Provide the (X, Y) coordinate of the cell's center where the given text is located.  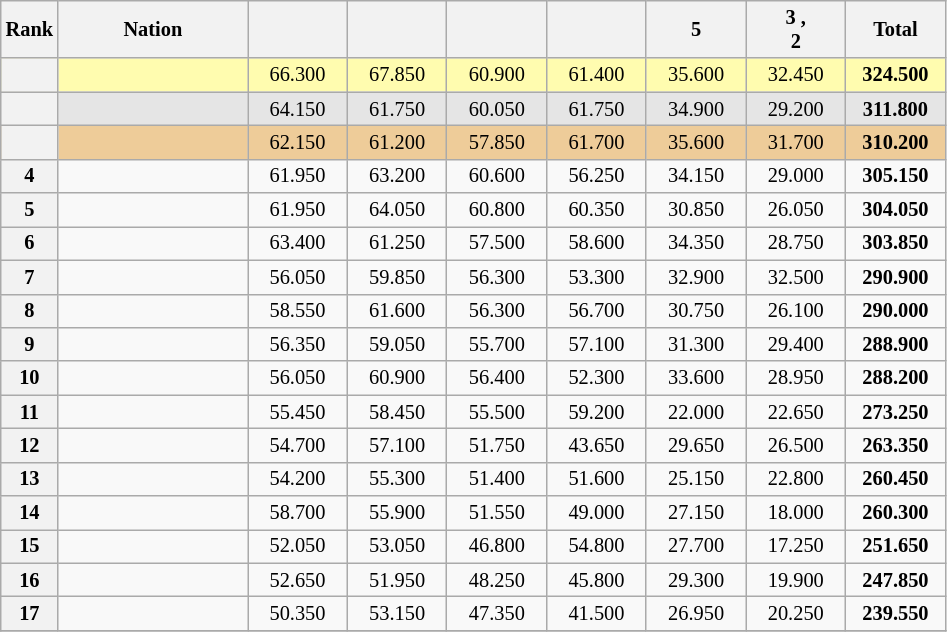
64.150 (298, 109)
53.300 (597, 277)
25.150 (696, 479)
53.050 (397, 546)
54.700 (298, 445)
52.050 (298, 546)
26.100 (796, 311)
8 (30, 311)
53.150 (397, 613)
57.850 (497, 142)
51.550 (497, 513)
22.650 (796, 412)
58.550 (298, 311)
59.850 (397, 277)
19.900 (796, 580)
63.200 (397, 176)
Rank (30, 29)
34.350 (696, 243)
32.450 (796, 75)
27.700 (696, 546)
52.650 (298, 580)
28.750 (796, 243)
56.400 (497, 378)
60.800 (497, 210)
304.050 (896, 210)
Total (896, 29)
48.250 (497, 580)
12 (30, 445)
54.200 (298, 479)
59.050 (397, 344)
17 (30, 613)
31.700 (796, 142)
273.250 (896, 412)
51.400 (497, 479)
49.000 (597, 513)
59.200 (597, 412)
55.700 (497, 344)
50.350 (298, 613)
29.200 (796, 109)
28.950 (796, 378)
61.700 (597, 142)
43.650 (597, 445)
55.500 (497, 412)
57.500 (497, 243)
29.400 (796, 344)
55.900 (397, 513)
11 (30, 412)
260.300 (896, 513)
263.350 (896, 445)
303.850 (896, 243)
31.300 (696, 344)
17.250 (796, 546)
56.700 (597, 311)
30.750 (696, 311)
305.150 (896, 176)
310.200 (896, 142)
10 (30, 378)
29.300 (696, 580)
Nation (153, 29)
58.600 (597, 243)
56.250 (597, 176)
260.450 (896, 479)
16 (30, 580)
15 (30, 546)
54.800 (597, 546)
32.900 (696, 277)
290.000 (896, 311)
247.850 (896, 580)
4 (30, 176)
60.600 (497, 176)
251.650 (896, 546)
61.250 (397, 243)
14 (30, 513)
62.150 (298, 142)
52.300 (597, 378)
61.400 (597, 75)
13 (30, 479)
288.900 (896, 344)
3 ,2 (796, 29)
27.150 (696, 513)
51.950 (397, 580)
61.200 (397, 142)
51.750 (497, 445)
55.450 (298, 412)
51.600 (597, 479)
47.350 (497, 613)
22.000 (696, 412)
239.550 (896, 613)
26.050 (796, 210)
26.950 (696, 613)
22.800 (796, 479)
64.050 (397, 210)
41.500 (597, 613)
290.900 (896, 277)
324.500 (896, 75)
58.700 (298, 513)
32.500 (796, 277)
56.350 (298, 344)
6 (30, 243)
7 (30, 277)
45.800 (597, 580)
34.150 (696, 176)
18.000 (796, 513)
30.850 (696, 210)
26.500 (796, 445)
67.850 (397, 75)
288.200 (896, 378)
66.300 (298, 75)
55.300 (397, 479)
33.600 (696, 378)
60.050 (497, 109)
9 (30, 344)
60.350 (597, 210)
20.250 (796, 613)
58.450 (397, 412)
61.600 (397, 311)
29.000 (796, 176)
46.800 (497, 546)
311.800 (896, 109)
29.650 (696, 445)
34.900 (696, 109)
63.400 (298, 243)
